Return the [X, Y] coordinate for the center point of the cell that contains the specified text.  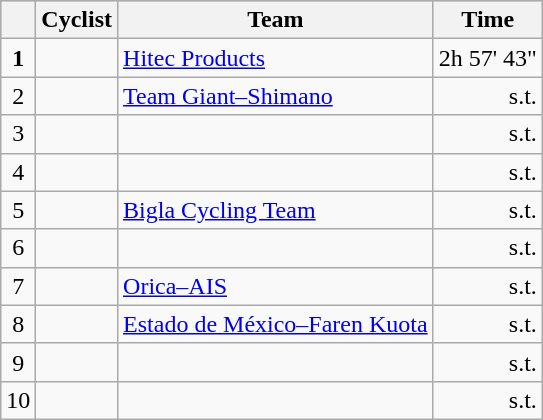
2h 57' 43" [488, 58]
1 [18, 58]
6 [18, 248]
Team [276, 20]
Time [488, 20]
Team Giant–Shimano [276, 96]
Hitec Products [276, 58]
3 [18, 134]
Cyclist [77, 20]
4 [18, 172]
10 [18, 400]
9 [18, 362]
8 [18, 324]
5 [18, 210]
7 [18, 286]
Estado de México–Faren Kuota [276, 324]
2 [18, 96]
Bigla Cycling Team [276, 210]
Orica–AIS [276, 286]
